Return [X, Y] of the center of cell containing provided text 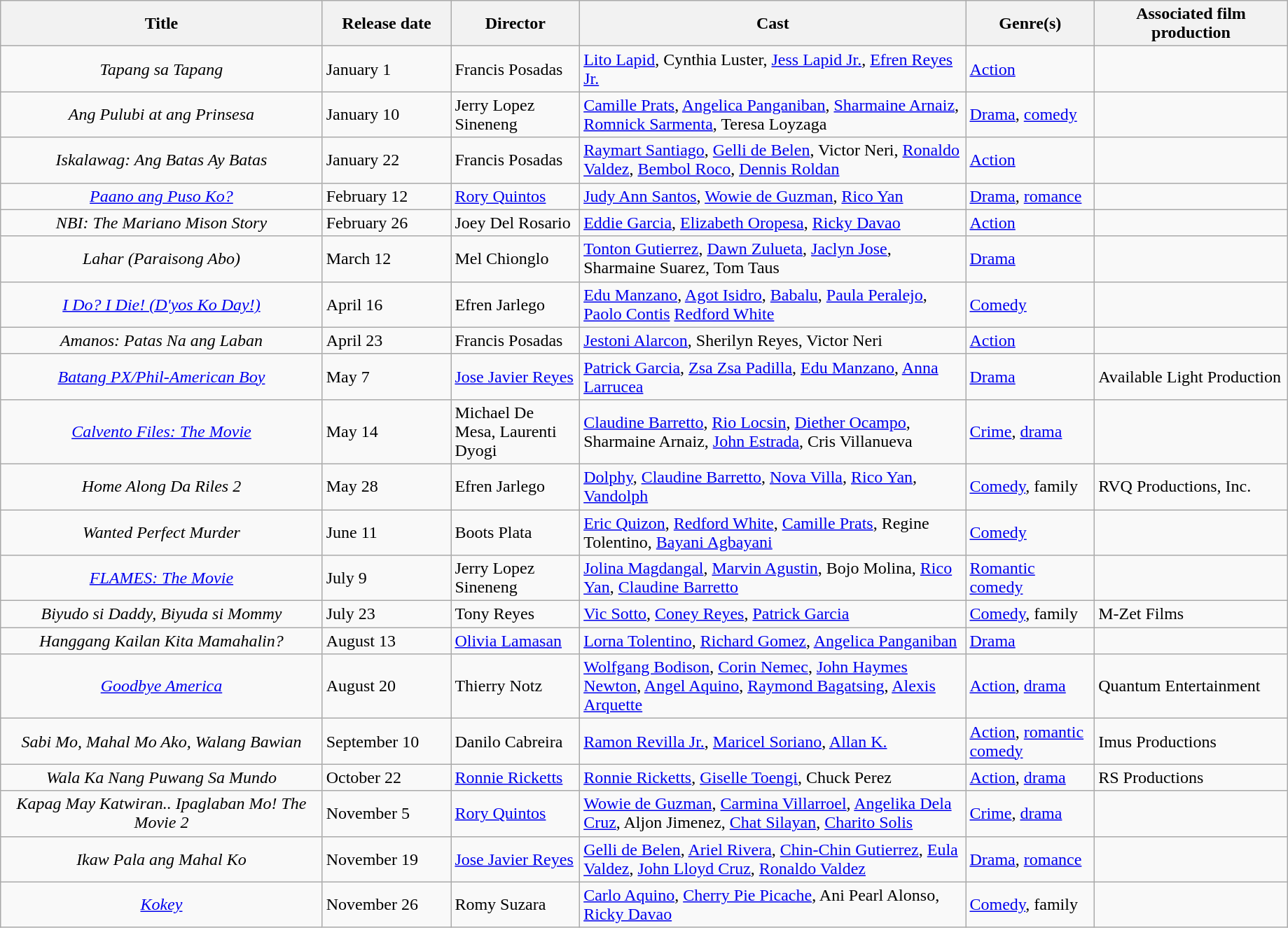
Gelli de Belen, Ariel Rivera, Chin-Chin Gutierrez, Eula Valdez, John Lloyd Cruz, Ronaldo Valdez [773, 859]
Kapag May Katwiran.. Ipaglaban Mo! The Movie 2 [161, 814]
Eric Quizon, Redford White, Camille Prats, Regine Tolentino, Bayani Agbayani [773, 532]
FLAMES: The Movie [161, 579]
Edu Manzano, Agot Isidro, Babalu, Paula Peralejo, Paolo Contis Redford White [773, 304]
Raymart Santiago, Gelli de Belen, Victor Neri, Ronaldo Valdez, Bembol Roco, Dennis Roldan [773, 160]
Action, romantic comedy [1030, 741]
Wanted Perfect Murder [161, 532]
August 13 [387, 641]
Kokey [161, 905]
Ramon Revilla Jr., Maricel Soriano, Allan K. [773, 741]
Amanos: Patas Na ang Laban [161, 340]
I Do? I Die! (D'yos Ko Day!) [161, 304]
RVQ Productions, Inc. [1191, 486]
Ronnie Ricketts [515, 777]
Iskalawag: Ang Batas Ay Batas [161, 160]
Quantum Entertainment [1191, 686]
NBI: The Mariano Mison Story [161, 223]
Calvento Files: The Movie [161, 431]
Boots Plata [515, 532]
Sabi Mo, Mahal Mo Ako, Walang Bawian [161, 741]
Carlo Aquino, Cherry Pie Picache, Ani Pearl Alonso, Ricky Davao [773, 905]
Dolphy, Claudine Barretto, Nova Villa, Rico Yan, Vandolph [773, 486]
April 23 [387, 340]
November 19 [387, 859]
Jestoni Alarcon, Sherilyn Reyes, Victor Neri [773, 340]
Claudine Barretto, Rio Locsin, Diether Ocampo, Sharmaine Arnaiz, John Estrada, Cris Villanueva [773, 431]
M-Zet Films [1191, 614]
Wala Ka Nang Puwang Sa Mundo [161, 777]
January 10 [387, 115]
Tony Reyes [515, 614]
Vic Sotto, Coney Reyes, Patrick Garcia [773, 614]
Wolfgang Bodison, Corin Nemec, John Haymes Newton, Angel Aquino, Raymond Bagatsing, Alexis Arquette [773, 686]
August 20 [387, 686]
July 23 [387, 614]
Goodbye America [161, 686]
May 28 [387, 486]
Mel Chionglo [515, 259]
Patrick Garcia, Zsa Zsa Padilla, Edu Manzano, Anna Larrucea [773, 377]
Ronnie Ricketts, Giselle Toengi, Chuck Perez [773, 777]
Available Light Production [1191, 377]
Associated film production [1191, 24]
March 12 [387, 259]
Jolina Magdangal, Marvin Agustin, Bojo Molina, Rico Yan, Claudine Barretto [773, 579]
July 9 [387, 579]
Danilo Cabreira [515, 741]
January 22 [387, 160]
Hanggang Kailan Kita Mamahalin? [161, 641]
October 22 [387, 777]
Romantic comedy [1030, 579]
RS Productions [1191, 777]
Lorna Tolentino, Richard Gomez, Angelica Panganiban [773, 641]
Thierry Notz [515, 686]
Release date [387, 24]
Tonton Gutierrez, Dawn Zulueta, Jaclyn Jose, Sharmaine Suarez, Tom Taus [773, 259]
Cast [773, 24]
Director [515, 24]
Ang Pulubi at ang Prinsesa [161, 115]
Judy Ann Santos, Wowie de Guzman, Rico Yan [773, 196]
November 26 [387, 905]
Camille Prats, Angelica Panganiban, Sharmaine Arnaiz, Romnick Sarmenta, Teresa Loyzaga [773, 115]
September 10 [387, 741]
Biyudo si Daddy, Biyuda si Mommy [161, 614]
Romy Suzara [515, 905]
Batang PX/Phil-American Boy [161, 377]
February 26 [387, 223]
Michael De Mesa, Laurenti Dyogi [515, 431]
February 12 [387, 196]
Drama, comedy [1030, 115]
June 11 [387, 532]
Lito Lapid, Cynthia Luster, Jess Lapid Jr., Efren Reyes Jr. [773, 69]
Wowie de Guzman, Carmina Villarroel, Angelika Dela Cruz, Aljon Jimenez, Chat Silayan, Charito Solis [773, 814]
Genre(s) [1030, 24]
Imus Productions [1191, 741]
May 7 [387, 377]
Home Along Da Riles 2 [161, 486]
Tapang sa Tapang [161, 69]
January 1 [387, 69]
Title [161, 24]
Ikaw Pala ang Mahal Ko [161, 859]
Eddie Garcia, Elizabeth Oropesa, Ricky Davao [773, 223]
November 5 [387, 814]
April 16 [387, 304]
Joey Del Rosario [515, 223]
May 14 [387, 431]
Olivia Lamasan [515, 641]
Lahar (Paraisong Abo) [161, 259]
Paano ang Puso Ko? [161, 196]
